Extract the (x, y) coordinate from the center of the cell holding the provided text.  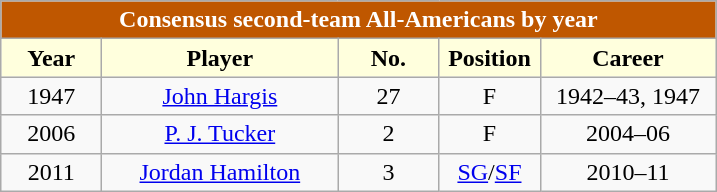
No. (388, 58)
2006 (52, 134)
3 (388, 172)
John Hargis (220, 96)
Career (628, 58)
2004–06 (628, 134)
1942–43, 1947 (628, 96)
Year (52, 58)
Player (220, 58)
1947 (52, 96)
2010–11 (628, 172)
2 (388, 134)
27 (388, 96)
Consensus second-team All-Americans by year (358, 20)
Position (490, 58)
SG/SF (490, 172)
Jordan Hamilton (220, 172)
P. J. Tucker (220, 134)
2011 (52, 172)
